From the cell containing the given text, extract its center point as [x, y] coordinate. 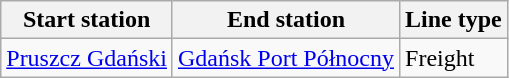
End station [286, 20]
Pruszcz Gdański [87, 58]
Freight [454, 58]
Gdańsk Port Północny [286, 58]
Line type [454, 20]
Start station [87, 20]
